Extract the (X, Y) coordinate from the center of the cell holding the provided text.  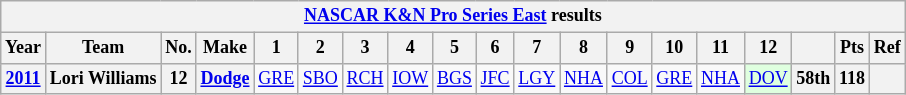
Ref (887, 48)
DOV (768, 78)
3 (365, 48)
BGS (455, 78)
9 (630, 48)
58th (814, 78)
COL (630, 78)
Make (225, 48)
NASCAR K&N Pro Series East results (453, 16)
No. (178, 48)
Pts (852, 48)
2011 (24, 78)
2 (320, 48)
Team (103, 48)
7 (537, 48)
JFC (495, 78)
4 (410, 48)
RCH (365, 78)
IOW (410, 78)
SBO (320, 78)
6 (495, 48)
5 (455, 48)
LGY (537, 78)
10 (674, 48)
Lori Williams (103, 78)
Year (24, 48)
118 (852, 78)
Dodge (225, 78)
11 (721, 48)
8 (584, 48)
1 (276, 48)
